Return [X, Y] of the center of cell containing provided text 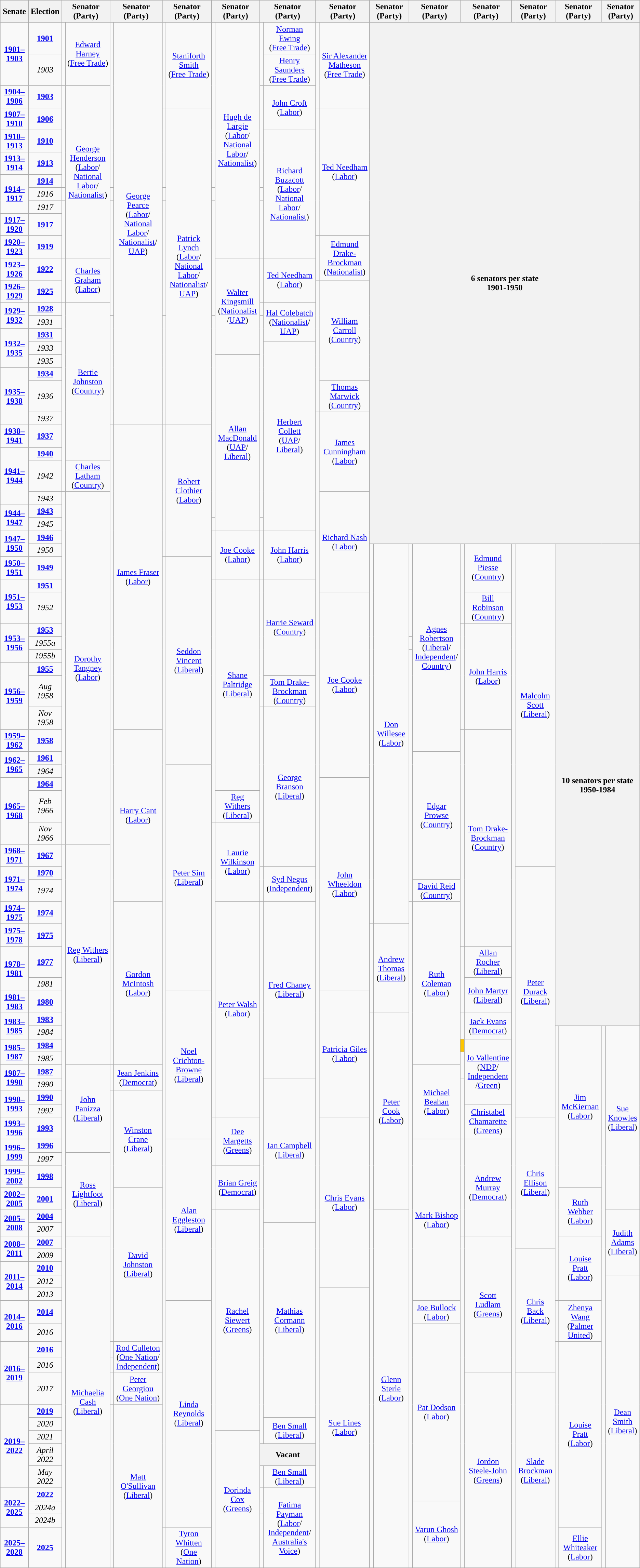
Ross Lightfoot(Liberal) [88, 1194]
2017 [45, 1389]
1997 [45, 1159]
Michaelia Cash(Liberal) [88, 1402]
Winston Crane(Liberal) [138, 1139]
1971–1974 [14, 884]
Mark Bishop(Labor) [437, 1220]
1968–1971 [14, 855]
Sue Lines(Labor) [345, 1428]
1938–1941 [14, 436]
Chris Evans(Labor) [345, 1203]
1917–1920 [14, 224]
Richard Nash(Labor) [345, 541]
1906 [45, 119]
1914 [45, 181]
Bertie Johnston(Country) [88, 381]
1952 [45, 608]
Walter Kingsmill(Nationalist/UAP) [238, 306]
Peter Sim(Liberal) [189, 877]
2014–2016 [14, 1321]
Seddon Vincent(Liberal) [189, 661]
2005–2008 [14, 1223]
1901–1903 [14, 54]
2002–2005 [14, 1198]
1910–1913 [14, 141]
Tyron Whitten(One Nation) [189, 1547]
1951–1953 [14, 601]
1950 [45, 550]
Rod Culleton(One Nation/Independent) [138, 1357]
1904–1906 [14, 96]
Shane Paltridge(Liberal) [238, 685]
James Cunningham(Labor) [345, 452]
2011–2014 [14, 1281]
1953 [45, 630]
Noel Crichton-Browne(Liberal) [189, 1065]
1990–1993 [14, 1104]
1932–1935 [14, 348]
Slade Brockman(Liberal) [535, 1470]
1961 [45, 758]
Don Willesee(Labor) [391, 734]
Fatima Payman(Labor/Independent/Australia's Voice) [289, 1528]
Varun Ghosh(Labor) [437, 1534]
Christabel Chamarette(Greens) [488, 1122]
Andrew Thomas(Liberal) [391, 968]
1996 [45, 1146]
David Reid(Country) [437, 891]
1970 [45, 873]
2016–2019 [14, 1373]
1987–1990 [14, 1078]
1978–1981 [14, 968]
1981–1983 [14, 1002]
Dorinda Cox(Greens) [238, 1499]
2019–2022 [14, 1446]
1983–1985 [14, 1026]
1944–1947 [14, 518]
Patrick Lynch(Labor/National Labor/Nationalist/UAP) [189, 266]
1922 [45, 269]
Ruth Coleman(Labor) [437, 983]
1955 [45, 669]
1962–1965 [14, 764]
1996–1999 [14, 1152]
Peter Cook(Labor) [391, 1111]
George Henderson(Labor/National Labor/Nationalist) [88, 172]
2025 [45, 1547]
Edmund Piesse(Country) [488, 568]
Allan MacDonald(UAP/Liberal) [238, 443]
Jack Evans(Democrat) [488, 1026]
2019 [45, 1411]
1935 [45, 361]
Ruth Webber(Labor) [581, 1211]
2010 [45, 1268]
1919 [45, 247]
1914–1917 [14, 194]
Sue Knowles(Liberal) [623, 1118]
1985–1987 [14, 1052]
Patricia Giles(Labor) [345, 1054]
1910 [45, 141]
Thomas Marwick(Country) [345, 396]
Aug 1958 [45, 691]
Dee Margetts(Greens) [238, 1141]
David Johnston(Liberal) [138, 1265]
Judith Adams(Liberal) [623, 1242]
1965–1968 [14, 811]
Jean Jenkins(Democrat) [138, 1078]
Peter Walsh(Labor) [238, 1009]
2009 [45, 1255]
Ian Campbell(Liberal) [289, 1150]
1923–1926 [14, 269]
Laurie Wilkinson(Labor) [238, 861]
1950–1951 [14, 568]
Michael Beahan(Labor) [437, 1102]
Hugh de Largie(Labor/National Labor/Nationalist) [238, 140]
1955a [45, 643]
1901 [45, 38]
1945 [45, 524]
Jim McKiernan(Labor) [581, 1107]
10 senators per state1950-1984 [598, 785]
1913 [45, 163]
1940 [45, 454]
Harrie Seward(Country) [289, 627]
2013 [45, 1294]
May 2022 [45, 1477]
Peter Durack(Liberal) [535, 992]
Glenn Sterle(Labor) [391, 1389]
1974–1975 [14, 913]
1983 [45, 1019]
Matt O'Sullivan(Liberal) [138, 1486]
Ellie Whiteaker(Labor) [581, 1547]
2020 [45, 1424]
6 senators per state1901-1950 [505, 283]
2012 [45, 1281]
1959–1962 [14, 740]
Charles Latham(Country) [88, 476]
Edmund Drake-Brockman(Nationalist) [345, 258]
1955b [45, 656]
Andrew Murray(Democrat) [488, 1188]
Vacant [288, 1455]
1926–1929 [14, 291]
2022–2025 [14, 1507]
Zhenya Wang(Palmer United) [581, 1321]
April 2022 [45, 1455]
1980 [45, 1002]
1935–1938 [14, 396]
James Fraser(Labor) [138, 577]
Robert Clothier(Labor) [189, 491]
Dean Smith(Liberal) [623, 1421]
Edgar Prowse(Country) [437, 815]
Norman Ewing(Free Trade) [289, 38]
Alan Eggleston(Liberal) [189, 1220]
1975–1978 [14, 935]
1993–1996 [14, 1128]
2001 [45, 1198]
Edward Harney(Free Trade) [88, 54]
1951 [45, 586]
Mathias Cormann(Liberal) [289, 1320]
John Wheeldon(Labor) [345, 884]
1936 [45, 396]
1925 [45, 291]
Hal Colebatch(Nationalist/UAP) [289, 322]
Dorothy Tangney(Labor) [88, 668]
2024a [45, 1507]
2024b [45, 1520]
1947–1950 [14, 544]
1956–1959 [14, 696]
Rachel Siewert(Greens) [238, 1320]
Pat Dodson(Labor) [437, 1412]
Senate [14, 12]
Chris Back(Liberal) [535, 1311]
Chris Ellison(Liberal) [535, 1183]
Fred Chaney(Liberal) [289, 990]
1907–1910 [14, 119]
George Branson(Liberal) [289, 787]
Nov 1966 [45, 833]
Joe Bullock(Labor) [437, 1312]
John Croft(Labor) [289, 108]
1946 [45, 537]
1985 [45, 1058]
Charles Graham(Labor) [88, 280]
1977 [45, 962]
Allan Rocher(Liberal) [488, 962]
Richard Buzacott(Labor/National Labor/Nationalist) [289, 194]
Jordon Steele-John(Greens) [488, 1470]
1928 [45, 309]
1958 [45, 740]
Gordon McIntosh(Labor) [138, 983]
Scott Ludlam(Greens) [488, 1304]
1941–1944 [14, 476]
2014 [45, 1312]
Syd Negus(Independent) [289, 884]
2008–2011 [14, 1249]
1993 [45, 1128]
Brian Greig(Democrat) [238, 1188]
1992 [45, 1111]
Agnes Robertson(Liberal/Independent/Country) [437, 648]
1967 [45, 855]
Jo Vallentine(NDP/Independent/Green) [488, 1071]
Sir Alexander Matheson(Free Trade) [345, 65]
Election [45, 12]
1913–1914 [14, 163]
2021 [45, 1437]
1998 [45, 1177]
1942 [45, 476]
1953–1956 [14, 643]
Herbert Collett(UAP/Liberal) [289, 436]
1920–1923 [14, 247]
Malcolm Scott(Liberal) [535, 705]
2004 [45, 1216]
Feb 1966 [45, 806]
Staniforth Smith(Free Trade) [189, 65]
John Martyr(Liberal) [488, 995]
Harry Cant(Labor) [138, 816]
2022 [45, 1495]
George Pearce(Labor/National Labor/Nationalist/UAP) [138, 224]
1949 [45, 568]
Linda Reynolds(Liberal) [189, 1414]
1929–1932 [14, 316]
Bill Robinson(Country) [488, 608]
William Carroll(Country) [345, 330]
Nov 1958 [45, 718]
1981 [45, 984]
1934 [45, 374]
1933 [45, 348]
John Panizza(Liberal) [88, 1108]
1999–2002 [14, 1177]
Peter Georgiou(One Nation) [138, 1389]
1987 [45, 1071]
2025–2028 [14, 1547]
1975 [45, 935]
Henry Saunders(Free Trade) [289, 70]
1916 [45, 194]
